Find where the given text appears and provide that cell's center as (x, y) coordinate. 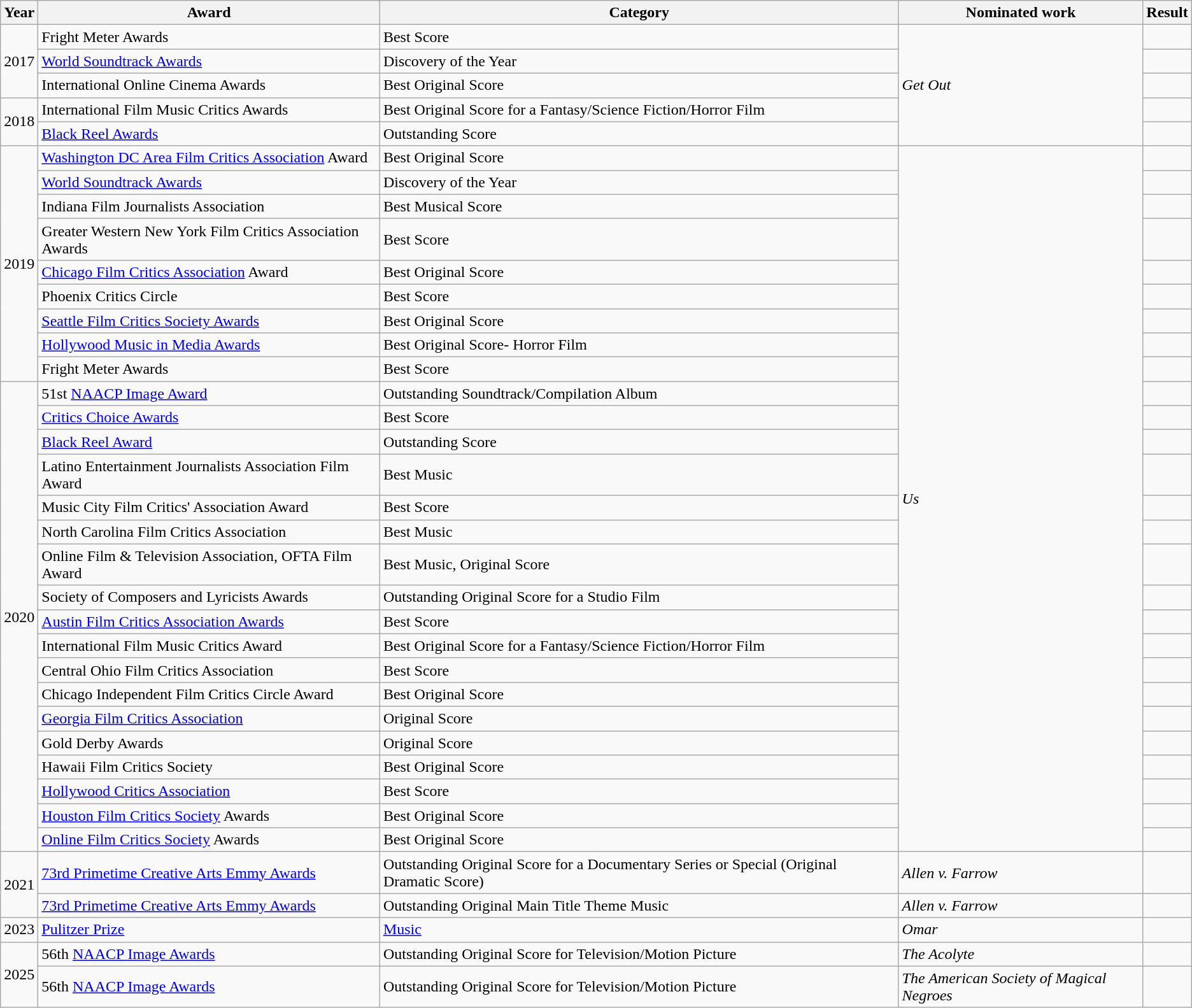
Houston Film Critics Society Awards (209, 816)
Music (639, 930)
Seattle Film Critics Society Awards (209, 320)
Greater Western New York Film Critics Association Awards (209, 239)
Hollywood Critics Association (209, 791)
Black Reel Awards (209, 134)
Best Musical Score (639, 206)
Austin Film Critics Association Awards (209, 621)
Award (209, 13)
Indiana Film Journalists Association (209, 206)
2017 (19, 61)
Result (1167, 13)
Online Film Critics Society Awards (209, 840)
Outstanding Original Main Title Theme Music (639, 905)
Pulitzer Prize (209, 930)
Society of Composers and Lyricists Awards (209, 597)
2018 (19, 122)
51st NAACP Image Award (209, 394)
International Film Music Critics Award (209, 646)
Chicago Film Critics Association Award (209, 272)
Outstanding Original Score for a Documentary Series or Special (Original Dramatic Score) (639, 872)
Best Original Score- Horror Film (639, 345)
Phoenix Critics Circle (209, 296)
Georgia Film Critics Association (209, 718)
2023 (19, 930)
Chicago Independent Film Critics Circle Award (209, 694)
International Online Cinema Awards (209, 85)
Critics Choice Awards (209, 418)
Hawaii Film Critics Society (209, 767)
Outstanding Original Score for a Studio Film (639, 597)
Online Film & Television Association, OFTA Film Award (209, 564)
Music City Film Critics' Association Award (209, 508)
Washington DC Area Film Critics Association Award (209, 158)
Latino Entertainment Journalists Association Film Award (209, 475)
Year (19, 13)
2019 (19, 264)
Black Reel Award (209, 442)
Get Out (1021, 85)
Outstanding Soundtrack/Compilation Album (639, 394)
Omar (1021, 930)
Nominated work (1021, 13)
The American Society of Magical Negroes (1021, 987)
2021 (19, 885)
Hollywood Music in Media Awards (209, 345)
Central Ohio Film Critics Association (209, 670)
2020 (19, 616)
International Film Music Critics Awards (209, 110)
The Acolyte (1021, 954)
Category (639, 13)
2025 (19, 974)
North Carolina Film Critics Association (209, 532)
Gold Derby Awards (209, 743)
Best Music, Original Score (639, 564)
Us (1021, 499)
